From the cell containing the given text, extract its center point as (X, Y) coordinate. 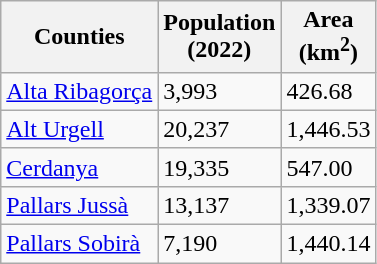
547.00 (328, 167)
Pallars Jussà (80, 205)
1,339.07 (328, 205)
Alta Ribagorça (80, 91)
Counties (80, 37)
13,137 (220, 205)
1,446.53 (328, 129)
Cerdanya (80, 167)
Alt Urgell (80, 129)
Pallars Sobirà (80, 244)
7,190 (220, 244)
19,335 (220, 167)
426.68 (328, 91)
20,237 (220, 129)
Area(km2) (328, 37)
3,993 (220, 91)
1,440.14 (328, 244)
Population(2022) (220, 37)
